Extract the [X, Y] coordinate from the center of the cell holding the provided text.  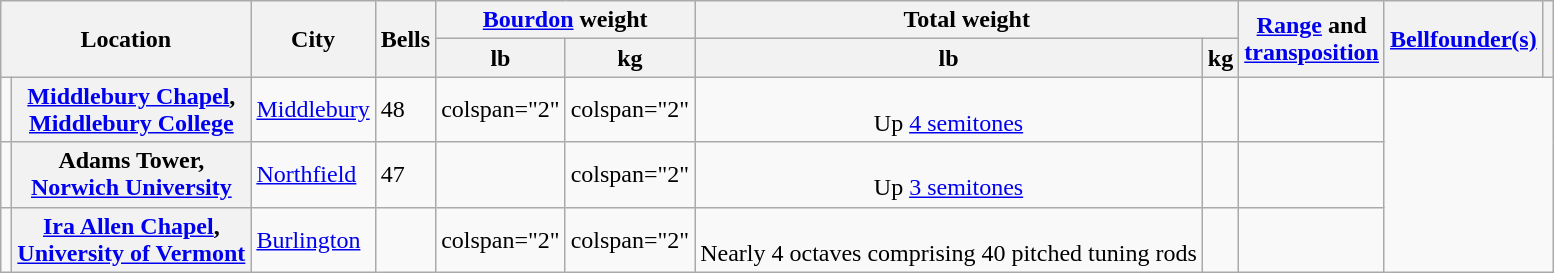
Up 4 semitones [949, 110]
Up 3 semitones [949, 174]
Middlebury [313, 110]
Nearly 4 octaves comprising 40 pitched tuning rods [949, 240]
48 [405, 110]
Range andtransposition [1312, 39]
Location [126, 39]
City [313, 39]
47 [405, 174]
Burlington [313, 240]
Bellfounder(s) [1463, 39]
Bourdon weight [566, 20]
Bells [405, 39]
Middlebury Chapel,Middlebury College [132, 110]
Adams Tower,Norwich University [132, 174]
Northfield [313, 174]
Ira Allen Chapel,University of Vermont [132, 240]
Total weight [967, 20]
